Search for the cell housing the specified text and yield its (X, Y) center coordinate. 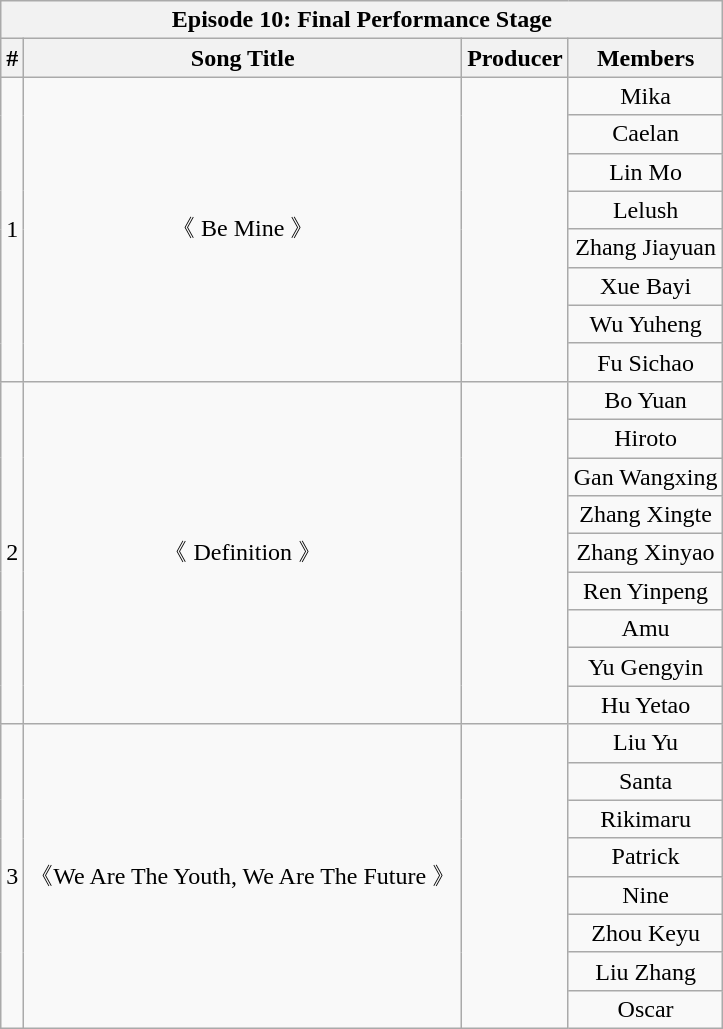
《We Are The Youth, We Are The Future 》 (243, 876)
Nine (646, 895)
Hiroto (646, 438)
《 Be Mine 》 (243, 229)
Bo Yuan (646, 400)
3 (12, 876)
Producer (516, 58)
Song Title (243, 58)
Amu (646, 629)
2 (12, 552)
1 (12, 229)
Zhang Jiayuan (646, 248)
Gan Wangxing (646, 477)
Rikimaru (646, 819)
Oscar (646, 1009)
Santa (646, 781)
Ren Yinpeng (646, 591)
《 Definition 》 (243, 552)
Caelan (646, 134)
Xue Bayi (646, 286)
Wu Yuheng (646, 324)
# (12, 58)
Zhang Xingte (646, 515)
Yu Gengyin (646, 667)
Patrick (646, 857)
Lin Mo (646, 172)
Liu Yu (646, 743)
Lelush (646, 210)
Liu Zhang (646, 971)
Fu Sichao (646, 362)
Zhou Keyu (646, 933)
Hu Yetao (646, 705)
Episode 10: Final Performance Stage (362, 20)
Zhang Xinyao (646, 553)
Members (646, 58)
Mika (646, 96)
